Search for the cell housing the specified text and yield its [x, y] center coordinate. 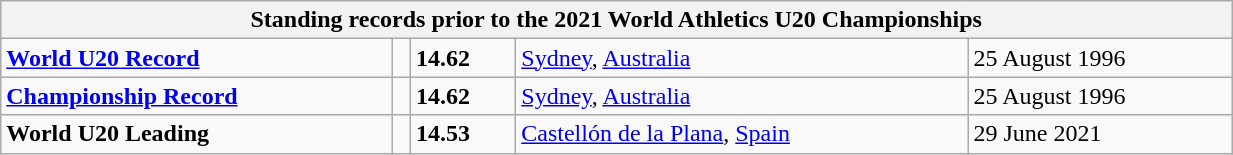
29 June 2021 [1100, 134]
World U20 Leading [197, 134]
Castellón de la Plana, Spain [742, 134]
World U20 Record [197, 58]
Championship Record [197, 96]
14.53 [464, 134]
Standing records prior to the 2021 World Athletics U20 Championships [616, 20]
